Search for the cell housing the specified text and yield its (x, y) center coordinate. 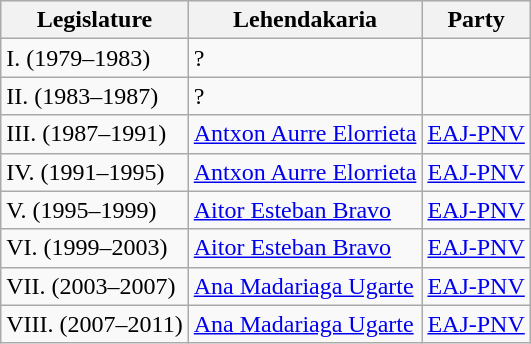
II. (1983–1987) (94, 96)
I. (1979–1983) (94, 58)
III. (1987–1991) (94, 134)
VIII. (2007–2011) (94, 324)
Legislature (94, 20)
VI. (1999–2003) (94, 248)
V. (1995–1999) (94, 210)
IV. (1991–1995) (94, 172)
Lehendakaria (305, 20)
Party (476, 20)
VII. (2003–2007) (94, 286)
